Extract the [x, y] coordinate from the center of the cell holding the provided text.  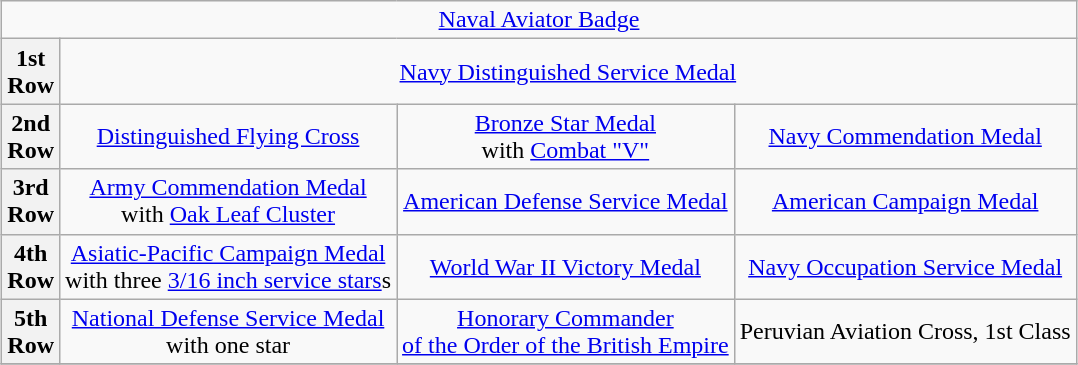
4th Row [31, 266]
2nd Row [31, 136]
Army Commendation Medal with Oak Leaf Cluster [228, 202]
National Defense Service Medal with one star [228, 332]
American Campaign Medal [905, 202]
World War II Victory Medal [566, 266]
Naval Aviator Badge [539, 20]
Asiatic-Pacific Campaign Medal with three 3/16 inch service starss [228, 266]
Navy Occupation Service Medal [905, 266]
Honorary Commander of the Order of the British Empire [566, 332]
3rd Row [31, 202]
1st Row [31, 72]
5th Row [31, 332]
Distinguished Flying Cross [228, 136]
Navy Distinguished Service Medal [568, 72]
American Defense Service Medal [566, 202]
Navy Commendation Medal [905, 136]
Peruvian Aviation Cross, 1st Class [905, 332]
Bronze Star Medal with Combat "V" [566, 136]
